Determine the [x, y] coordinate at the center of the cell enclosing the given text.  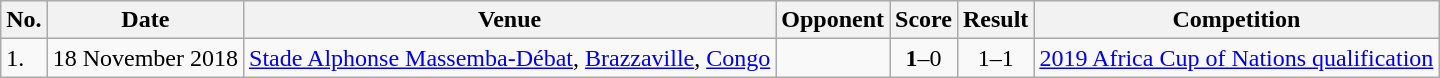
Venue [510, 20]
1. [24, 58]
Result [995, 20]
Opponent [833, 20]
18 November 2018 [145, 58]
Date [145, 20]
No. [24, 20]
1–0 [924, 58]
2019 Africa Cup of Nations qualification [1236, 58]
1–1 [995, 58]
Stade Alphonse Massemba-Débat, Brazzaville, Congo [510, 58]
Competition [1236, 20]
Score [924, 20]
